Find where the given text appears and provide that cell's center as (x, y) coordinate. 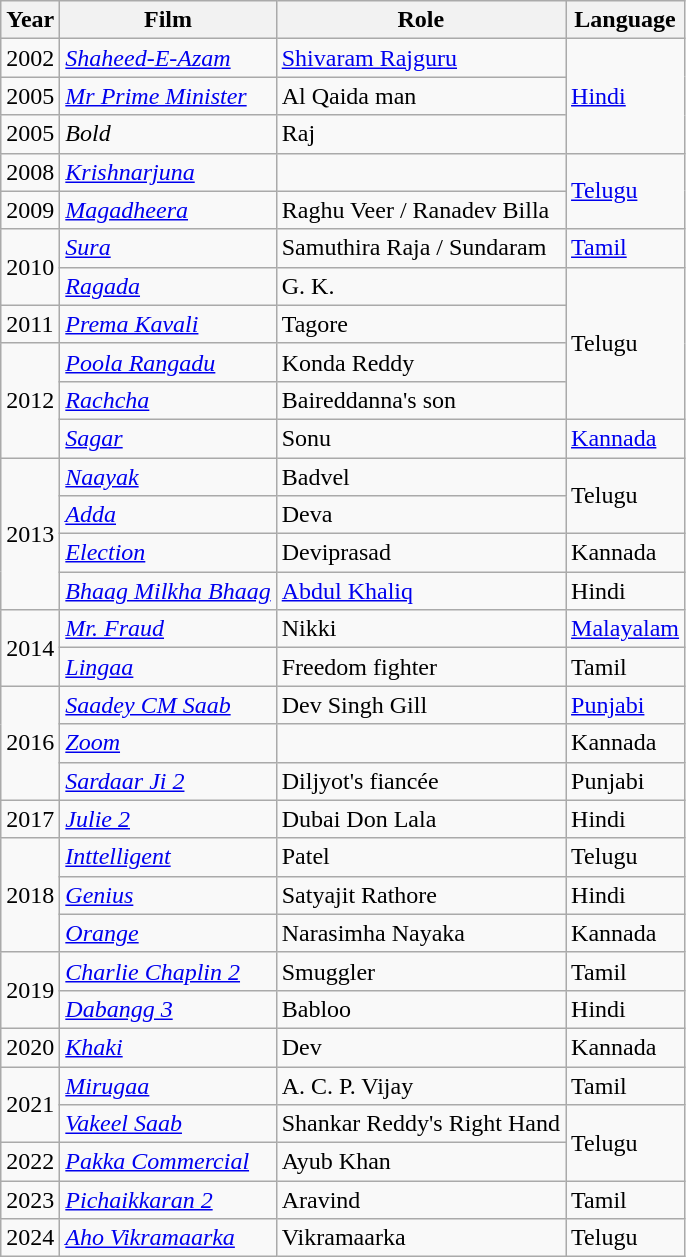
Charlie Chaplin 2 (168, 971)
Bhaag Milkha Bhaag (168, 591)
Prema Kavali (168, 324)
Year (30, 20)
Tagore (420, 324)
2018 (30, 895)
2014 (30, 648)
Smuggler (420, 971)
Samuthira Raja / Sundaram (420, 248)
Mirugaa (168, 1085)
Khaki (168, 1047)
Krishnarjuna (168, 172)
2019 (30, 990)
Rachcha (168, 400)
Lingaa (168, 667)
2024 (30, 1238)
Zoom (168, 743)
Raghu Veer / Ranadev Billa (420, 210)
Julie 2 (168, 819)
Babloo (420, 1009)
2023 (30, 1200)
Naayak (168, 477)
Election (168, 553)
Dev Singh Gill (420, 705)
Dev (420, 1047)
Deva (420, 515)
Dubai Don Lala (420, 819)
2012 (30, 400)
2021 (30, 1104)
Mr. Fraud (168, 629)
Pakka Commercial (168, 1162)
Satyajit Rathore (420, 895)
Al Qaida man (420, 96)
Shivaram Rajguru (420, 58)
Magadheera (168, 210)
Dabangg 3 (168, 1009)
2002 (30, 58)
Sonu (420, 438)
Deviprasad (420, 553)
Shankar Reddy's Right Hand (420, 1124)
Orange (168, 933)
Konda Reddy (420, 362)
Nikki (420, 629)
Diljyot's fiancée (420, 781)
Malayalam (626, 629)
Adda (168, 515)
Sagar (168, 438)
Vakeel Saab (168, 1124)
Raj (420, 134)
Aho Vikramaarka (168, 1238)
2011 (30, 324)
Freedom fighter (420, 667)
2010 (30, 267)
Role (420, 20)
Aravind (420, 1200)
Film (168, 20)
2020 (30, 1047)
Narasimha Nayaka (420, 933)
2009 (30, 210)
Ragada (168, 286)
Baireddanna's son (420, 400)
Bold (168, 134)
Shaheed-E-Azam (168, 58)
Abdul Khaliq (420, 591)
Mr Prime Minister (168, 96)
Sardaar Ji 2 (168, 781)
Ayub Khan (420, 1162)
Pichaikkaran 2 (168, 1200)
2013 (30, 534)
2022 (30, 1162)
Saadey CM Saab (168, 705)
Genius (168, 895)
Inttelligent (168, 857)
2008 (30, 172)
Patel (420, 857)
G. K. (420, 286)
A. C. P. Vijay (420, 1085)
2016 (30, 743)
2017 (30, 819)
Sura (168, 248)
Badvel (420, 477)
Poola Rangadu (168, 362)
Vikramaarka (420, 1238)
Language (626, 20)
